Identify which cell holds the provided text, then report its (X, Y) central coordinate. 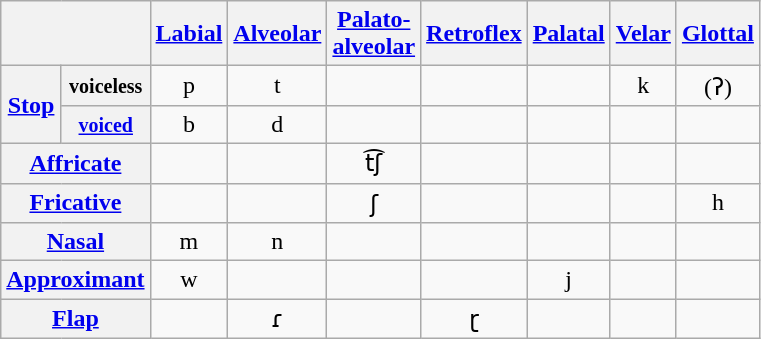
Affricate (76, 163)
voiceless (106, 86)
n (278, 242)
Stop (32, 105)
Palato-alveolar (374, 34)
ɾ (278, 319)
ʃ (374, 203)
j (568, 280)
Alveolar (278, 34)
k (643, 86)
Palatal (568, 34)
Retroflex (474, 34)
Velar (643, 34)
Labial (189, 34)
p (189, 86)
(ʔ) (718, 86)
ɽ (474, 319)
Glottal (718, 34)
b (189, 124)
h (718, 203)
Approximant (76, 280)
m (189, 242)
d (278, 124)
Flap (76, 319)
voiced (106, 124)
Nasal (76, 242)
t (278, 86)
w (189, 280)
t͡ʃ (374, 163)
Fricative (76, 203)
